Output the [X, Y] coordinate of the center of the cell containing the given text.  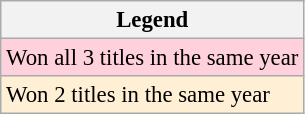
Won 2 titles in the same year [152, 95]
Won all 3 titles in the same year [152, 58]
Legend [152, 20]
